Output the (x, y) coordinate of the center of the cell containing the given text.  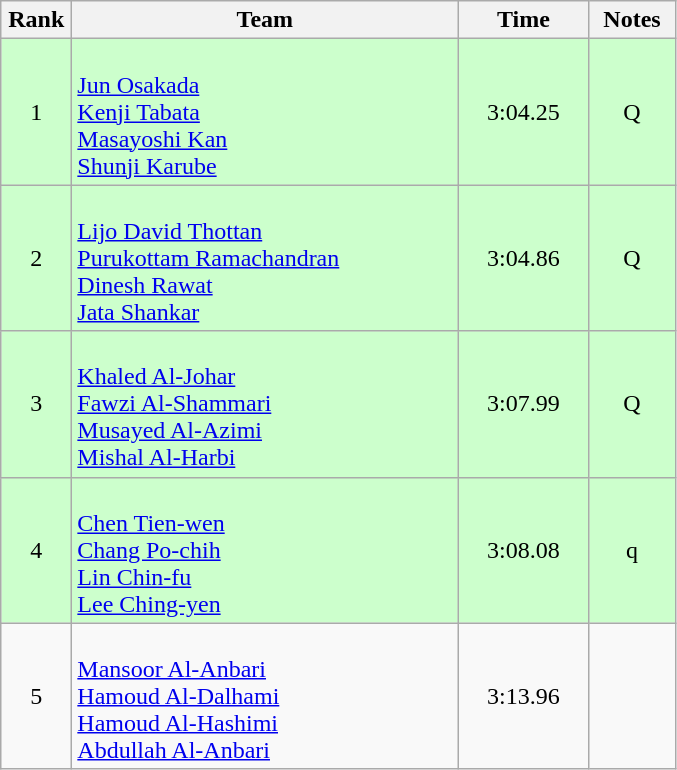
3:13.96 (524, 696)
1 (36, 112)
Team (265, 20)
Notes (632, 20)
Rank (36, 20)
Jun OsakadaKenji TabataMasayoshi KanShunji Karube (265, 112)
3:04.86 (524, 258)
3 (36, 404)
Mansoor Al-AnbariHamoud Al-DalhamiHamoud Al-HashimiAbdullah Al-Anbari (265, 696)
Chen Tien-wenChang Po-chihLin Chin-fuLee Ching-yen (265, 550)
3:08.08 (524, 550)
q (632, 550)
3:07.99 (524, 404)
Lijo David ThottanPurukottam RamachandranDinesh RawatJata Shankar (265, 258)
3:04.25 (524, 112)
Time (524, 20)
Khaled Al-JoharFawzi Al-ShammariMusayed Al-AzimiMishal Al-Harbi (265, 404)
5 (36, 696)
4 (36, 550)
2 (36, 258)
